Extract the [x, y] coordinate from the center of the cell holding the provided text.  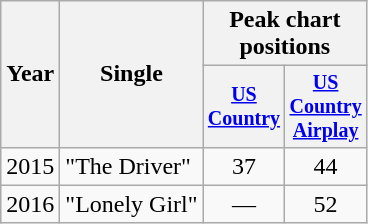
2016 [30, 204]
Single [132, 74]
44 [326, 166]
US Country Airplay [326, 106]
37 [244, 166]
US Country [244, 106]
"Lonely Girl" [132, 204]
Year [30, 74]
2015 [30, 166]
52 [326, 204]
Peak chartpositions [284, 34]
— [244, 204]
"The Driver" [132, 166]
